Locate the cell with the specified text and output its (X, Y) center coordinate. 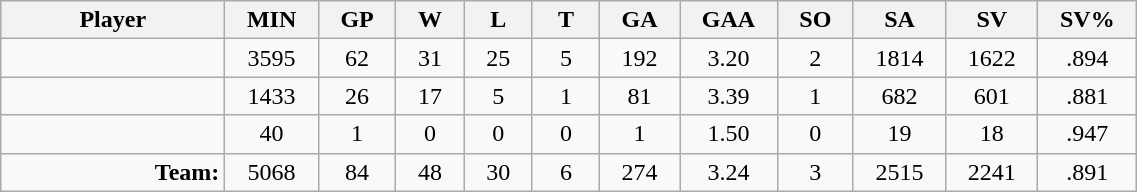
.881 (1088, 96)
2 (815, 58)
.947 (1088, 134)
1.50 (729, 134)
.894 (1088, 58)
T (566, 20)
MIN (272, 20)
84 (357, 172)
31 (430, 58)
3.39 (729, 96)
L (498, 20)
1622 (992, 58)
Team: (113, 172)
682 (899, 96)
81 (640, 96)
601 (992, 96)
17 (430, 96)
30 (498, 172)
GAA (729, 20)
274 (640, 172)
2515 (899, 172)
SA (899, 20)
.891 (1088, 172)
3.20 (729, 58)
26 (357, 96)
192 (640, 58)
3 (815, 172)
SV% (1088, 20)
6 (566, 172)
Player (113, 20)
2241 (992, 172)
SO (815, 20)
25 (498, 58)
5068 (272, 172)
40 (272, 134)
W (430, 20)
1814 (899, 58)
62 (357, 58)
GP (357, 20)
3.24 (729, 172)
19 (899, 134)
GA (640, 20)
SV (992, 20)
48 (430, 172)
1433 (272, 96)
18 (992, 134)
3595 (272, 58)
